Return the [x, y] coordinate for the center point of the cell that contains the specified text.  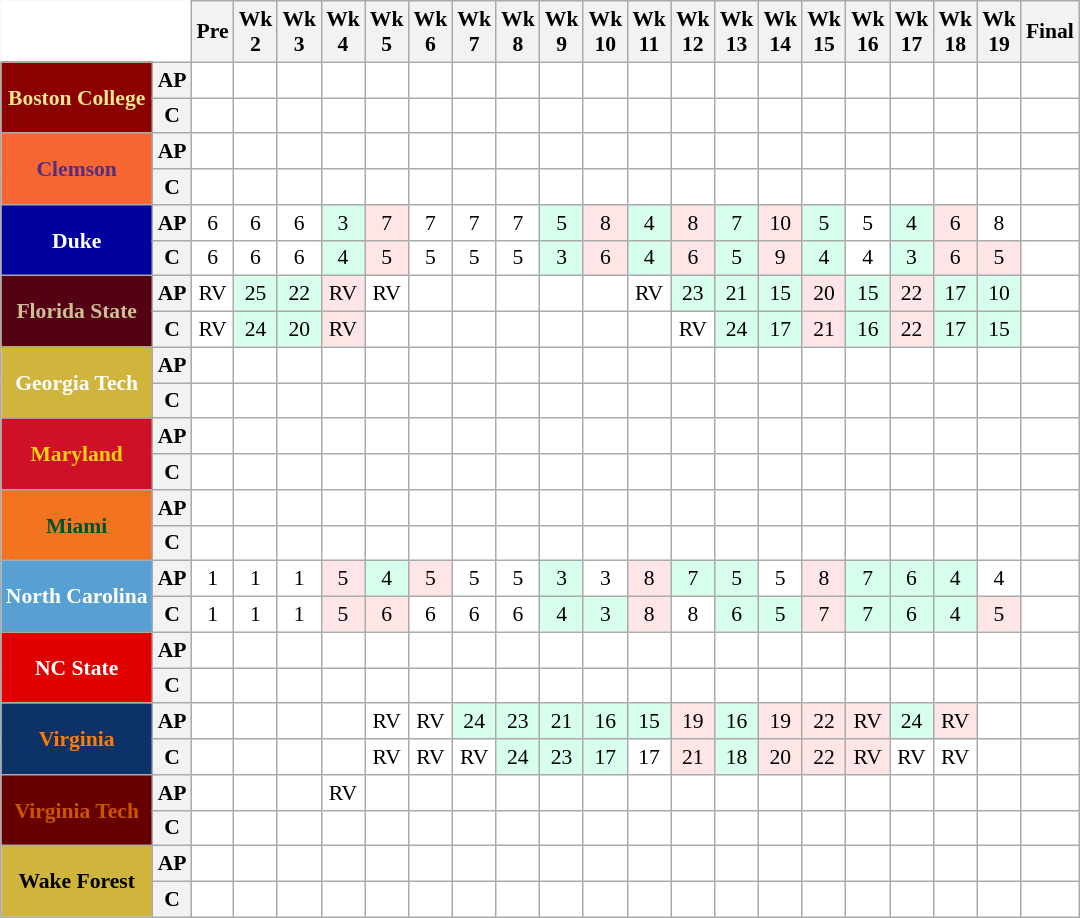
Clemson [77, 170]
Wk18 [955, 32]
Final [1050, 32]
Maryland [77, 454]
Wk10 [605, 32]
Pre [213, 32]
Wk9 [562, 32]
25 [256, 294]
18 [737, 757]
Wk11 [649, 32]
Wk13 [737, 32]
Virginia [77, 740]
Georgia Tech [77, 382]
Wk8 [518, 32]
Wk3 [299, 32]
Wk15 [824, 32]
Florida State [77, 312]
Wk12 [693, 32]
Wk7 [474, 32]
North Carolina [77, 596]
9 [780, 258]
Miami [77, 526]
Wake Forest [77, 882]
Wk2 [256, 32]
Wk17 [912, 32]
Wk14 [780, 32]
Wk19 [999, 32]
Wk16 [868, 32]
Wk6 [431, 32]
Duke [77, 240]
Boston College [77, 98]
Virginia Tech [77, 810]
NC State [77, 668]
Wk5 [387, 32]
Wk4 [343, 32]
